Return the [x, y] coordinate for the center point of the cell that contains the specified text.  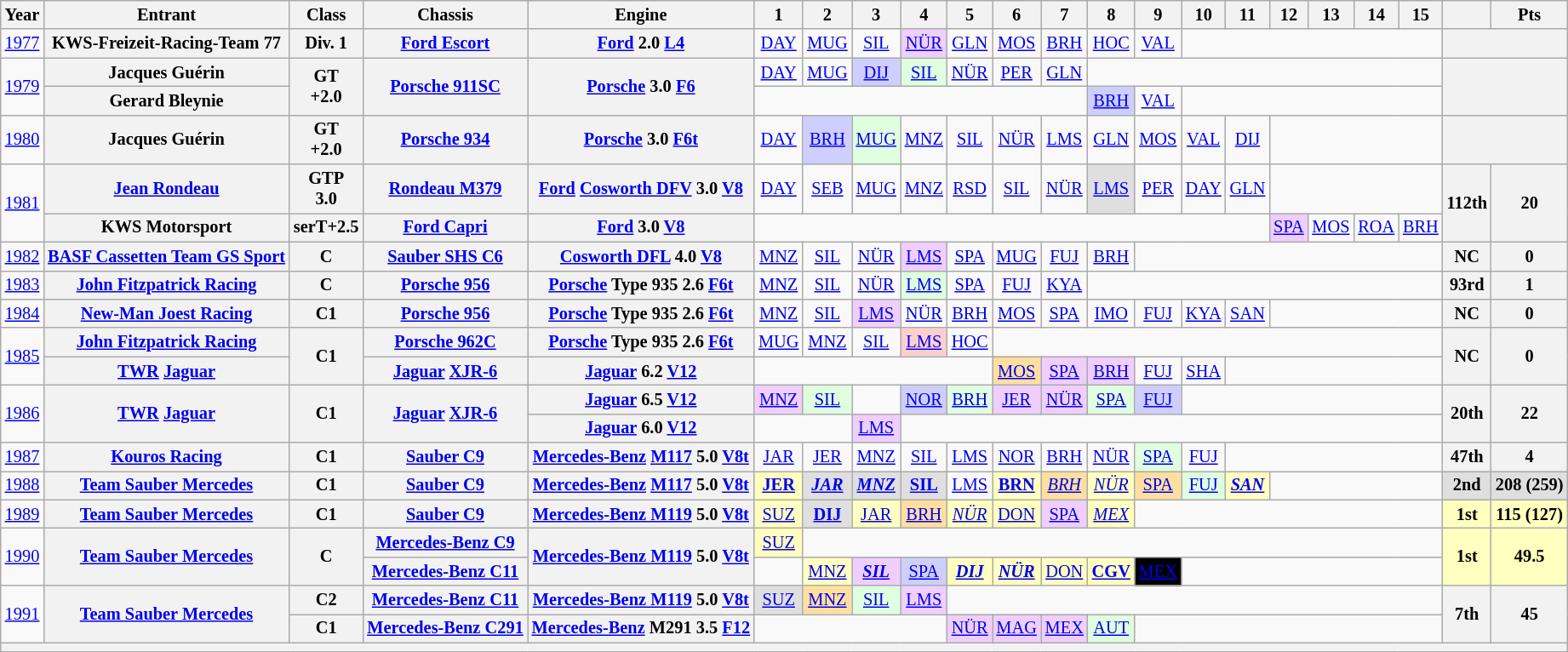
Jaguar 6.5 V12 [641, 399]
49.5 [1530, 557]
BASF Cassetten Team GS Sport [167, 256]
KWS Motorsport [167, 227]
47th [1468, 457]
1991 [22, 615]
Mercedes-Benz M291 3.5 F12 [641, 628]
20th [1468, 414]
1982 [22, 256]
Ford Escort [444, 43]
Porsche 962C [444, 342]
2nd [1468, 485]
Ford 2.0 L4 [641, 43]
Mercedes-Benz C9 [444, 542]
BRN [1016, 485]
13 [1331, 14]
serT+2.5 [326, 227]
Ford Cosworth DFV 3.0 V8 [641, 189]
45 [1530, 615]
1984 [22, 313]
7 [1064, 14]
Rondeau M379 [444, 189]
3 [877, 14]
Porsche 3.0 F6 [641, 87]
Year [22, 14]
9 [1158, 14]
1985 [22, 356]
Ford 3.0 V8 [641, 227]
RSD [970, 189]
1989 [22, 514]
10 [1204, 14]
1987 [22, 457]
1983 [22, 285]
AUT [1112, 628]
20 [1530, 203]
22 [1530, 414]
Div. 1 [326, 43]
ROA [1376, 227]
5 [970, 14]
Jaguar 6.0 V12 [641, 428]
Porsche 934 [444, 140]
Jaguar 6.2 V12 [641, 371]
2 [827, 14]
New-Man Joest Racing [167, 313]
Cosworth DFL 4.0 V8 [641, 256]
Pts [1530, 14]
Chassis [444, 14]
14 [1376, 14]
SEB [827, 189]
Gerard Bleynie [167, 100]
7th [1468, 615]
Porsche 911SC [444, 87]
GTP3.0 [326, 189]
115 (127) [1530, 514]
KWS-Freizeit-Racing-Team 77 [167, 43]
1986 [22, 414]
Mercedes-Benz C291 [444, 628]
Kouros Racing [167, 457]
IMO [1112, 313]
1990 [22, 557]
SHA [1204, 371]
11 [1248, 14]
1977 [22, 43]
C2 [326, 600]
15 [1421, 14]
Class [326, 14]
Sauber SHS C6 [444, 256]
112th [1468, 203]
CGV [1112, 571]
12 [1289, 14]
93rd [1468, 285]
Ford Capri [444, 227]
Entrant [167, 14]
Porsche 3.0 F6t [641, 140]
1988 [22, 485]
1980 [22, 140]
MAG [1016, 628]
208 (259) [1530, 485]
6 [1016, 14]
1981 [22, 203]
1979 [22, 87]
Jean Rondeau [167, 189]
8 [1112, 14]
Engine [641, 14]
